Identify which cell holds the provided text, then report its (X, Y) central coordinate. 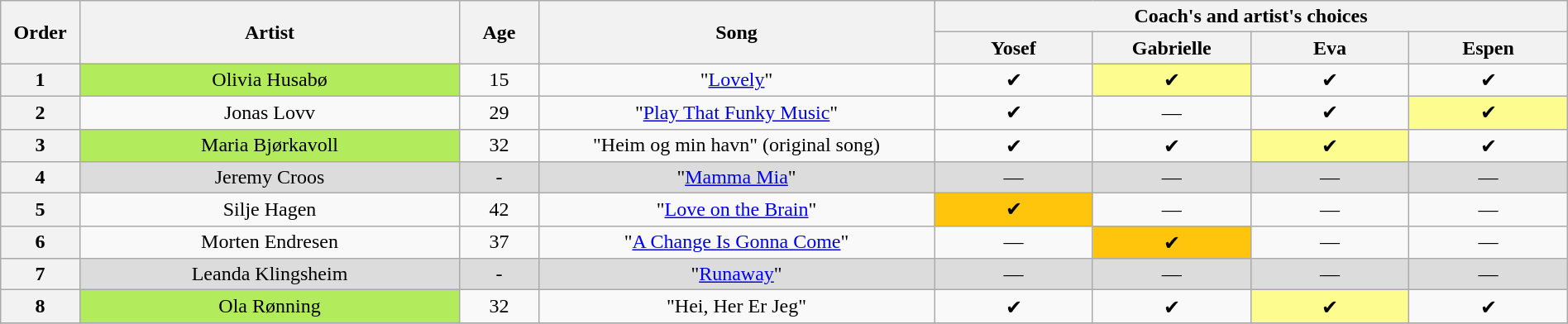
Gabrielle (1171, 48)
"Heim og min havn" (original song) (736, 145)
8 (41, 307)
Espen (1489, 48)
"Mamma Mia" (736, 178)
15 (500, 80)
"Play That Funky Music" (736, 112)
Coach's and artist's choices (1251, 17)
"Lovely" (736, 80)
2 (41, 112)
Artist (270, 32)
37 (500, 242)
5 (41, 210)
29 (500, 112)
Morten Endresen (270, 242)
Jeremy Croos (270, 178)
Maria Bjørkavoll (270, 145)
6 (41, 242)
4 (41, 178)
42 (500, 210)
3 (41, 145)
"Runaway" (736, 274)
Eva (1330, 48)
7 (41, 274)
Olivia Husabø (270, 80)
"Hei, Her Er Jeg" (736, 307)
"A Change Is Gonna Come" (736, 242)
Silje Hagen (270, 210)
"Love on the Brain" (736, 210)
Song (736, 32)
1 (41, 80)
Ola Rønning (270, 307)
Jonas Lovv (270, 112)
Yosef (1014, 48)
Age (500, 32)
Leanda Klingsheim (270, 274)
Order (41, 32)
